Return (x, y) of the center of cell containing provided text 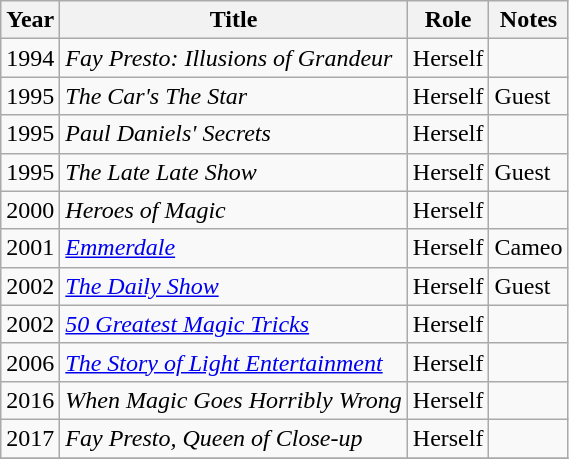
2016 (30, 400)
Year (30, 20)
Paul Daniels' Secrets (234, 134)
2017 (30, 438)
Title (234, 20)
The Daily Show (234, 286)
Notes (528, 20)
Heroes of Magic (234, 210)
The Car's The Star (234, 96)
1994 (30, 58)
Role (448, 20)
2001 (30, 248)
When Magic Goes Horribly Wrong (234, 400)
Emmerdale (234, 248)
2006 (30, 362)
Fay Presto: Illusions of Grandeur (234, 58)
Cameo (528, 248)
50 Greatest Magic Tricks (234, 324)
The Story of Light Entertainment (234, 362)
2000 (30, 210)
Fay Presto, Queen of Close-up (234, 438)
The Late Late Show (234, 172)
